Detect which cell encompasses the target text, then output its (X, Y) center coordinate. 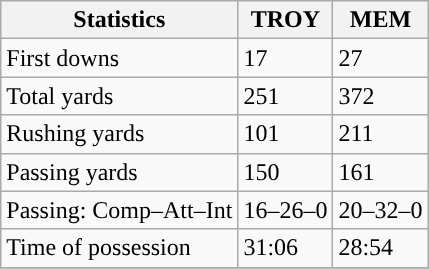
Time of possession (120, 248)
Statistics (120, 20)
TROY (286, 20)
150 (286, 172)
251 (286, 96)
Passing yards (120, 172)
31:06 (286, 248)
First downs (120, 58)
211 (380, 134)
372 (380, 96)
27 (380, 58)
Total yards (120, 96)
101 (286, 134)
161 (380, 172)
16–26–0 (286, 210)
20–32–0 (380, 210)
17 (286, 58)
28:54 (380, 248)
Passing: Comp–Att–Int (120, 210)
Rushing yards (120, 134)
MEM (380, 20)
